Identify which cell holds the provided text, then report its (X, Y) central coordinate. 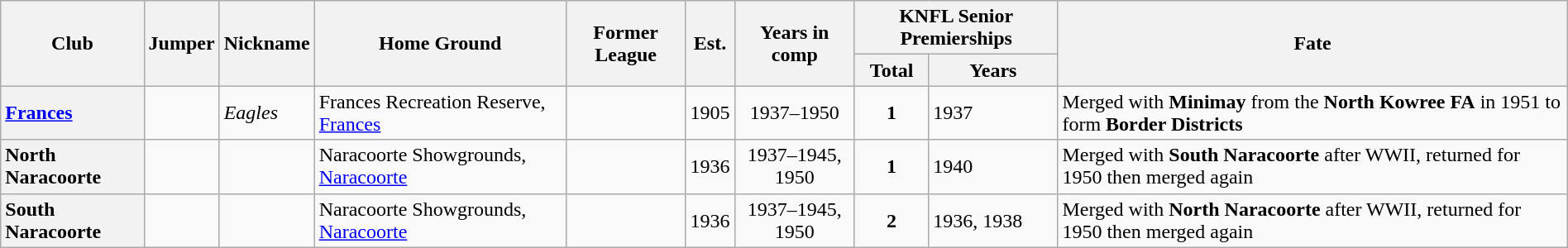
Est. (710, 43)
Nickname (266, 43)
1937–1950 (794, 112)
Years in comp (794, 43)
Home Ground (440, 43)
1937 (993, 112)
Merged with North Naracoorte after WWII, returned for 1950 then merged again (1312, 220)
Frances Recreation Reserve, Frances (440, 112)
2 (892, 220)
Club (73, 43)
Total (892, 70)
Years (993, 70)
South Naracoorte (73, 220)
KNFL Senior Premierships (956, 28)
1905 (710, 112)
Eagles (266, 112)
Former League (625, 43)
Fate (1312, 43)
Merged with Minimay from the North Kowree FA in 1951 to form Border Districts (1312, 112)
1936, 1938 (993, 220)
Frances (73, 112)
1940 (993, 167)
North Naracoorte (73, 167)
Jumper (182, 43)
Merged with South Naracoorte after WWII, returned for 1950 then merged again (1312, 167)
